Return [x, y] of the center of cell containing provided text 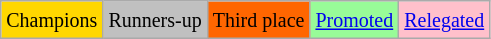
Third place [258, 20]
Runners-up [155, 20]
Champions [52, 20]
Promoted [354, 20]
Relegated [444, 20]
